Return the [x, y] coordinate for the center point of the cell that contains the specified text.  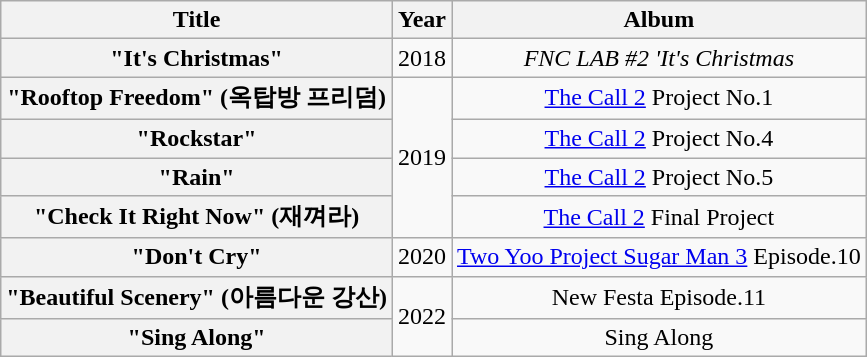
Title [197, 20]
"Sing Along" [197, 338]
"Rooftop Freedom" (옥탑방 프리덤) [197, 98]
2020 [422, 257]
2019 [422, 158]
Two Yoo Project Sugar Man 3 Episode.10 [660, 257]
New Festa Episode.11 [660, 298]
The Call 2 Project No.4 [660, 138]
"Rain" [197, 177]
Album [660, 20]
Sing Along [660, 338]
FNC LAB #2 'It's Christmas [660, 58]
"Don't Cry" [197, 257]
"Beautiful Scenery" (아름다운 강산) [197, 298]
"Check It Right Now" (재껴라) [197, 218]
"It's Christmas" [197, 58]
Year [422, 20]
"Rockstar" [197, 138]
The Call 2 Project No.5 [660, 177]
2022 [422, 316]
The Call 2 Project No.1 [660, 98]
The Call 2 Final Project [660, 218]
2018 [422, 58]
